Return the (X, Y) coordinate for the center point of the cell that contains the specified text.  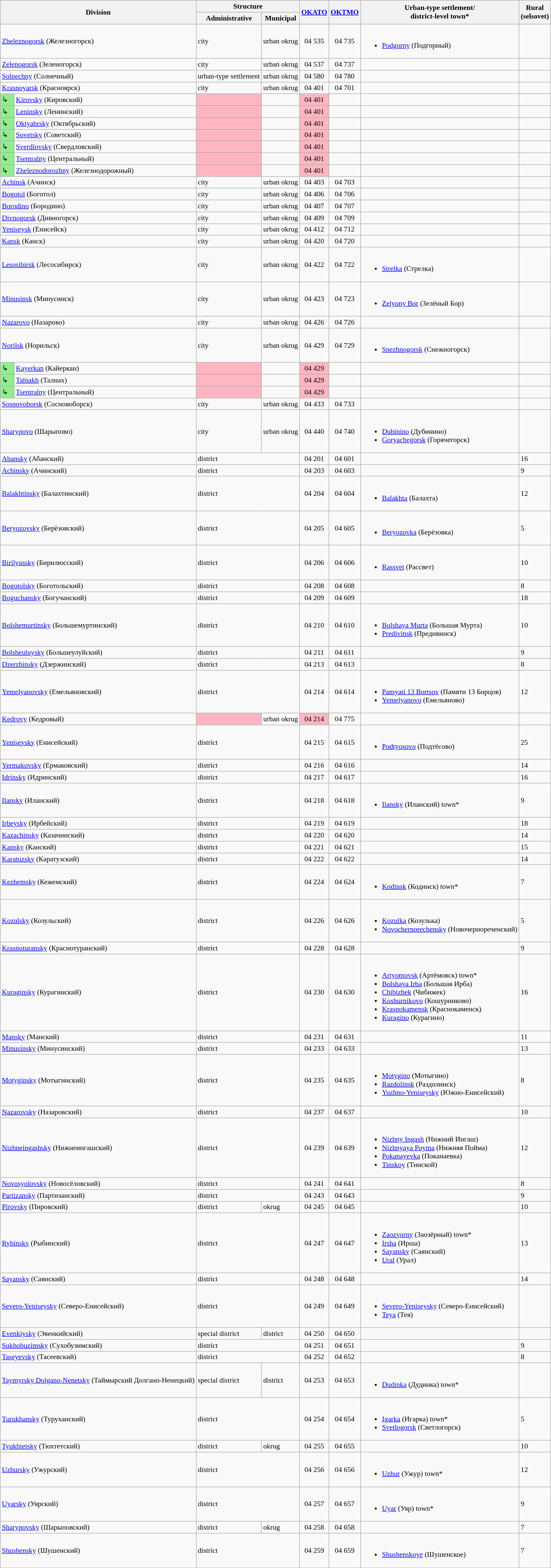
Sayansky (Саянский) (98, 1279)
Taseyevsky (Тасеевский) (98, 1357)
04 204 (314, 494)
Bogotolsky (Боготольский) (98, 586)
04 233 (314, 1049)
04 655 (345, 1446)
Urban-type settlement/district-level town* (439, 12)
Abansky (Абанский) (98, 459)
04 637 (345, 1112)
04 218 (314, 800)
04 624 (345, 882)
Kedrovy (Кедровый) (98, 719)
04 412 (314, 229)
Motygino (Мотыгино)Razdolinsk (Раздолинск)Yuzhno-Yeniseysky (Южно-Енисейский) (439, 1080)
Municipal (281, 18)
04 650 (345, 1334)
Leninsky (Ленинский) (105, 112)
04 440 (314, 431)
04 239 (314, 1148)
Uyarsky (Уярский) (98, 1504)
04 219 (314, 824)
04 726 (345, 322)
04 635 (345, 1080)
Borodino (Бородино) (98, 206)
04 208 (314, 586)
04 601 (345, 459)
Minusinsk (Минусинск) (98, 299)
Solnechny (Солнечный) (98, 76)
Administrative (229, 18)
04 226 (314, 921)
04 628 (345, 948)
04 201 (314, 459)
04 610 (345, 625)
Rassvet (Рассвет) (439, 563)
04 256 (314, 1470)
Achinsk (Ачинск) (98, 182)
04 406 (314, 194)
04 626 (345, 921)
04 648 (345, 1279)
15 (535, 847)
04 253 (314, 1380)
04 616 (345, 766)
04 780 (345, 76)
04 254 (314, 1419)
Nazarovsky (Назаровский) (98, 1112)
Minusinsky (Минусинский) (98, 1049)
Sukhobuzimsky (Сухобузимский) (98, 1345)
Sharypovsky (Шарыповский) (98, 1527)
04 737 (345, 65)
04 608 (345, 586)
04 213 (314, 664)
11 (535, 1037)
04 645 (345, 1207)
04 409 (314, 218)
Strelka (Стрелка) (439, 265)
Balakhtinsky (Балахтинский) (98, 494)
04 220 (314, 835)
OKATO (314, 12)
04 701 (345, 88)
Ilansky (Иланский) town* (439, 800)
Pirovsky (Пировский) (98, 1207)
04 615 (345, 742)
04 535 (314, 41)
04 203 (314, 471)
04 605 (345, 528)
04 659 (345, 1550)
Bolsheuluysky (Большеулуйский) (98, 653)
04 720 (345, 241)
Nizhneingashsky (Нижнеингашский) (98, 1148)
04 740 (345, 431)
Kayerkan (Кайеркан) (105, 369)
04 649 (345, 1306)
04 654 (345, 1419)
04 235 (314, 1080)
04 210 (314, 625)
04 215 (314, 742)
04 216 (314, 766)
04 217 (314, 777)
04 614 (345, 692)
04 658 (345, 1527)
Divnogorsk (Дивногорск) (98, 218)
Yeniseysky (Енисейский) (98, 742)
Bogotol (Боготол) (98, 194)
04 250 (314, 1334)
Pamyati 13 Bortsov (Памяти 13 Борцов)Yemelyanovo (Емельяново) (439, 692)
04 775 (345, 719)
04 619 (345, 824)
Kansky (Канский) (98, 847)
04 606 (345, 563)
04 245 (314, 1207)
04 611 (345, 653)
Partizansky (Партизанский) (98, 1195)
04 630 (345, 992)
04 703 (345, 182)
04 652 (345, 1357)
04 422 (314, 265)
04 251 (314, 1345)
04 604 (345, 494)
Boguchansky (Богучанский) (98, 598)
Sovetsky (Советский) (105, 135)
Nizhny Ingash (Нижний Ингаш)Nizhnyaya Poyma (Нижняя Пойма)Pokanayevka (Поканаевка)Tinskoy (Тинской) (439, 1148)
Beryozovsky (Берёзовский) (98, 528)
Lesosibirsk (Лесосибирск) (98, 265)
04 631 (345, 1037)
04 537 (314, 65)
04 433 (314, 404)
04 643 (345, 1195)
Bolshaya Murta (Большая Мурта)Predivinsk (Предивинск) (439, 625)
04 639 (345, 1148)
Birilyussky (Бирилюсский) (98, 563)
04 211 (314, 653)
04 420 (314, 241)
Rural(selsovet) (535, 12)
Kuraginsky (Курагинский) (98, 992)
04 255 (314, 1446)
Uyar (Уяр) town* (439, 1504)
04 248 (314, 1279)
Oktyabrsky (Октябрьский) (105, 124)
04 252 (314, 1357)
OKTMO (345, 12)
04 709 (345, 218)
04 403 (314, 182)
04 257 (314, 1504)
Zelyony Bor (Зелёный Бор) (439, 299)
04 231 (314, 1037)
Zheleznodorozhny (Железнодорожный) (105, 171)
Ilansky (Иланский) (98, 800)
04 729 (345, 345)
04 580 (314, 76)
04 243 (314, 1195)
04 617 (345, 777)
04 209 (314, 598)
04 609 (345, 598)
Kansk (Канск) (98, 241)
04 237 (314, 1112)
04 723 (345, 299)
Dubinino (Дубинино)Goryachegorsk (Горячегорск) (439, 431)
04 241 (314, 1184)
urban-type settlement (229, 76)
Motyginsky (Мотыгинский) (98, 1080)
04 613 (345, 664)
04 206 (314, 563)
04 224 (314, 882)
Uzhur (Ужур) town* (439, 1470)
04 621 (345, 847)
Structure (248, 6)
04 603 (345, 471)
Novosyolovsky (Новосёловский) (98, 1184)
Idrinsky (Идринский) (98, 777)
04 622 (345, 859)
Zheleznogorsk (Железногорск) (98, 41)
Achinsky (Ачинский) (98, 471)
Nazarovo (Назарово) (98, 322)
Talnakh (Талнах) (105, 380)
04 221 (314, 847)
Rybinsky (Рыбинский) (98, 1243)
04 230 (314, 992)
Krasnoturansky (Краснотуранский) (98, 948)
04 722 (345, 265)
04 651 (345, 1345)
Sverdlovsky (Свердловский) (105, 147)
Dzerzhinsky (Дзержинский) (98, 664)
04 733 (345, 404)
04 647 (345, 1243)
Zelenogorsk (Зеленогорск) (98, 65)
Dudinka (Дудинка) town* (439, 1380)
25 (535, 742)
Irbeysky (Ирбейский) (98, 824)
04 259 (314, 1550)
Kozulsky (Козульский) (98, 921)
Division (98, 12)
04 656 (345, 1470)
Yemelyanovsky (Емельяновский) (98, 692)
Kodinsk (Кодинск) town* (439, 882)
04 222 (314, 859)
Uzhursky (Ужурский) (98, 1470)
04 423 (314, 299)
Snezhnogorsk (Снежногорск) (439, 345)
04 657 (345, 1504)
Podtyosovo (Подтёсово) (439, 742)
Turukhansky (Туруханский) (98, 1419)
Igarka (Игарка) town*Svetlogorsk (Светлогорск) (439, 1419)
04 735 (345, 41)
Sosnovoborsk (Сосновоборск) (98, 404)
Shushenskoye (Шушенское) (439, 1550)
Balakhta (Балахта) (439, 494)
Krasnoyarsk (Красноярск) (98, 88)
04 618 (345, 800)
04 633 (345, 1049)
04 653 (345, 1380)
Karatuzsky (Каратузский) (98, 859)
Kirovsky (Кировский) (105, 100)
04 407 (314, 206)
04 426 (314, 322)
Evenkiysky (Эвенкийский) (98, 1334)
Taymyrsky Dolgano-Nenetsky (Таймырский Долгано-Ненецкий) (98, 1380)
Artyomovsk (Артёмовск) town*Bolshaya Irba (Большая Ирба)Chibizhek (Чибижек)Koshurnikovo (Кошурниково)Krasnokamensk (Краснокаменск)Kuragino (Курагино) (439, 992)
Yermakovsky (Ермаковский) (98, 766)
04 706 (345, 194)
Sharypovo (Шарыпово) (98, 431)
04 258 (314, 1527)
Tyukhtetsky (Тюхтетский) (98, 1446)
Shushensky (Шушенский) (98, 1550)
Yeniseysk (Енисейск) (98, 229)
04 641 (345, 1184)
04 620 (345, 835)
Beryozovka (Берёзовка) (439, 528)
04 707 (345, 206)
04 247 (314, 1243)
Zaozyorny (Заозёрный) town*Irsha (Ирша)Sayansky (Саянский)Ural (Урал) (439, 1243)
04 205 (314, 528)
Severo-Yeniseysky (Северо-Енисейский)Teya (Тея) (439, 1306)
Kazachinsky (Казачинский) (98, 835)
Podgorny (Подгорный) (439, 41)
Kezhemsky (Кежемский) (98, 882)
04 249 (314, 1306)
Bolshemurtinsky (Большемуртинский) (98, 625)
Severo-Yeniseysky (Северо-Енисейский) (98, 1306)
Kozulka (Козулька)Novochernorechensky (Новочернореченский) (439, 921)
04 228 (314, 948)
Mansky (Манский) (98, 1037)
04 712 (345, 229)
Norilsk (Норильск) (98, 345)
